Detect which cell encompasses the target text, then output its (x, y) center coordinate. 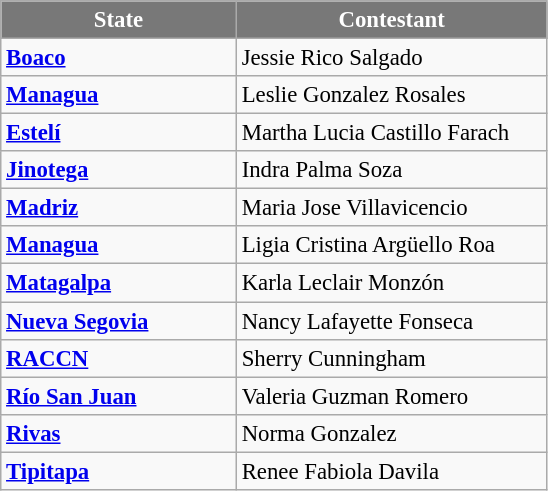
Jessie Rico Salgado (392, 58)
Boaco (119, 58)
Martha Lucia Castillo Farach (392, 133)
Rivas (119, 433)
Indra Palma Soza (392, 170)
Renee Fabiola Davila (392, 471)
Madriz (119, 208)
Leslie Gonzalez Rosales (392, 95)
Valeria Guzman Romero (392, 396)
State (119, 20)
RACCN (119, 358)
Río San Juan (119, 396)
Contestant (392, 20)
Estelí (119, 133)
Maria Jose Villavicencio (392, 208)
Tipitapa (119, 471)
Norma Gonzalez (392, 433)
Karla Leclair Monzón (392, 283)
Matagalpa (119, 283)
Sherry Cunningham (392, 358)
Jinotega (119, 170)
Nueva Segovia (119, 321)
Ligia Cristina Argüello Roa (392, 245)
Nancy Lafayette Fonseca (392, 321)
